Locate the cell with the specified text and output its [x, y] center coordinate. 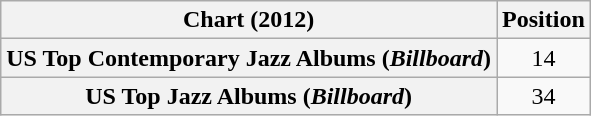
Chart (2012) [249, 20]
14 [544, 58]
Position [544, 20]
US Top Contemporary Jazz Albums (Billboard) [249, 58]
34 [544, 96]
US Top Jazz Albums (Billboard) [249, 96]
